Locate the cell with the specified text and output its (x, y) center coordinate. 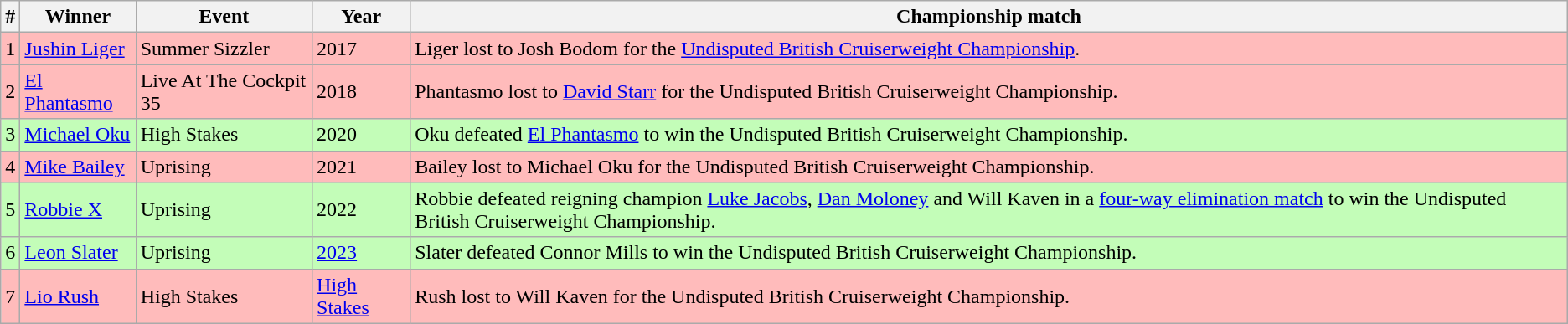
Year (362, 17)
Bailey lost to Michael Oku for the Undisputed British Cruiserweight Championship. (989, 167)
Slater defeated Connor Mills to win the Undisputed British Cruiserweight Championship. (989, 253)
Phantasmo lost to David Starr for the Undisputed British Cruiserweight Championship. (989, 92)
2021 (362, 167)
Oku defeated El Phantasmo to win the Undisputed British Cruiserweight Championship. (989, 135)
Championship match (989, 17)
Mike Bailey (78, 167)
6 (10, 253)
2020 (362, 135)
5 (10, 209)
Rush lost to Will Kaven for the Undisputed British Cruiserweight Championship. (989, 296)
Summer Sizzler (224, 49)
2018 (362, 92)
Liger lost to Josh Bodom for the Undisputed British Cruiserweight Championship. (989, 49)
3 (10, 135)
2023 (362, 253)
Event (224, 17)
# (10, 17)
Robbie X (78, 209)
Michael Oku (78, 135)
El Phantasmo (78, 92)
Live At The Cockpit 35 (224, 92)
Jushin Liger (78, 49)
1 (10, 49)
Leon Slater (78, 253)
2017 (362, 49)
4 (10, 167)
Lio Rush (78, 296)
2 (10, 92)
2022 (362, 209)
Winner (78, 17)
7 (10, 296)
